Return (X, Y) of the center of cell containing provided text 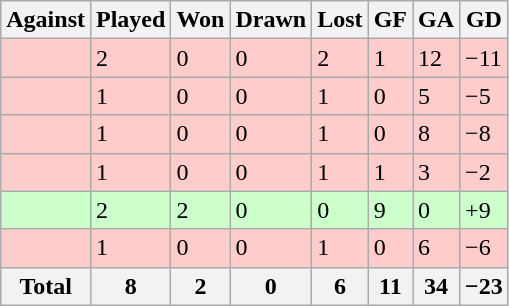
GF (390, 20)
3 (436, 172)
Against (46, 20)
12 (436, 58)
−2 (484, 172)
GD (484, 20)
9 (390, 210)
Won (200, 20)
GA (436, 20)
Lost (340, 20)
−5 (484, 96)
−11 (484, 58)
Drawn (271, 20)
11 (390, 286)
−6 (484, 248)
Total (46, 286)
5 (436, 96)
−8 (484, 134)
34 (436, 286)
−23 (484, 286)
Played (130, 20)
+9 (484, 210)
